Provide the (x, y) coordinate of the cell's center where the given text is located.  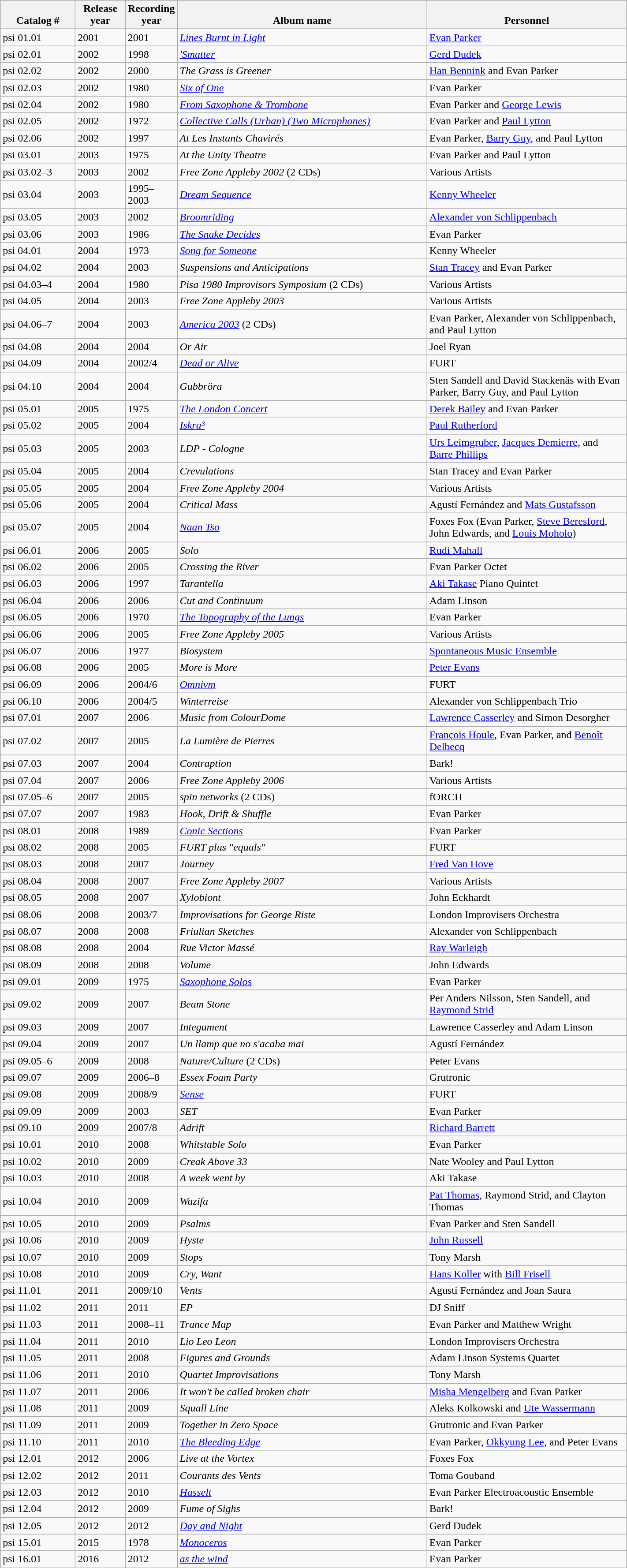
Lio Leo Leon (302, 1341)
Release year (101, 15)
Broomriding (302, 217)
Paul Rutherford (526, 426)
Collective Calls (Urban) (Two Microphones) (302, 121)
Tarantella (302, 584)
Adam Linson Systems Quartet (526, 1358)
Free Zone Appleby 2006 (302, 780)
psi 06.05 (38, 617)
Rudi Mahall (526, 550)
psi 05.05 (38, 488)
psi 11.10 (38, 1442)
John Russell (526, 1240)
psi 12.05 (38, 1526)
Personnel (526, 15)
Aki Takase (526, 1178)
Conic Sections (302, 830)
Biosystem (302, 651)
Integument (302, 1027)
Agustí Fernández (526, 1044)
Alexander von Schlippenbach Trio (526, 701)
psi 02.02 (38, 71)
2015 (101, 1542)
Fred Van Hove (526, 864)
1977 (151, 651)
psi 11.03 (38, 1324)
psi 08.07 (38, 931)
1973 (151, 251)
psi 04.06–7 (38, 324)
psi 06.06 (38, 634)
psi 08.05 (38, 898)
Dream Sequence (302, 194)
psi 10.01 (38, 1145)
Wazifa (302, 1201)
psi 04.05 (38, 301)
Free Zone Appleby 2007 (302, 881)
psi 11.04 (38, 1341)
psi 09.02 (38, 1004)
Richard Barrett (526, 1128)
2004/5 (151, 701)
Grutronic (526, 1077)
Pat Thomas, Raymond Strid, and Clayton Thomas (526, 1201)
psi 05.02 (38, 426)
Solo (302, 550)
psi 06.08 (38, 668)
psi 11.07 (38, 1391)
psi 08.04 (38, 881)
psi 06.04 (38, 601)
John Eckhardt (526, 898)
psi 11.01 (38, 1291)
2006–8 (151, 1077)
Hook, Drift & Shuffle (302, 814)
EP (302, 1307)
Journey (302, 864)
Saxophone Solos (302, 982)
psi 04.09 (38, 363)
Omnivm (302, 684)
2002/4 (151, 363)
Evan Parker, Barry Guy, and Paul Lytton (526, 138)
fORCH (526, 797)
Psalms (302, 1224)
psi 08.09 (38, 965)
DJ Sniff (526, 1307)
Per Anders Nilsson, Sten Sandell, and Raymond Strid (526, 1004)
Free Zone Appleby 2004 (302, 488)
Whitstable Solo (302, 1145)
Essex Foam Party (302, 1077)
psi 10.07 (38, 1257)
Spontaneous Music Ensemble (526, 651)
psi 09.08 (38, 1094)
psi 06.02 (38, 567)
Free Zone Appleby 2002 (2 CDs) (302, 172)
Lawrence Casserley and Adam Linson (526, 1027)
Cut and Continuum (302, 601)
Crevulations (302, 471)
Hasselt (302, 1492)
psi 04.08 (38, 347)
Pisa 1980 Improvisors Symposium (2 CDs) (302, 284)
as the wind (302, 1559)
psi 16.01 (38, 1559)
psi 08.08 (38, 948)
LDP - Cologne (302, 448)
Hyste (302, 1240)
Free Zone Appleby 2003 (302, 301)
America 2003 (2 CDs) (302, 324)
psi 07.03 (38, 763)
Nature/Culture (2 CDs) (302, 1060)
psi 05.04 (38, 471)
Evan Parker and Matthew Wright (526, 1324)
psi 01.01 (38, 37)
Cry, Want (302, 1274)
psi 02.01 (38, 54)
psi 02.03 (38, 88)
Music from ColourDome (302, 718)
The Grass is Greener (302, 71)
psi 09.01 (38, 982)
psi 10.03 (38, 1178)
Naan Tso (302, 527)
Together in Zero Space (302, 1425)
Un llamp que no s'acaba mai (302, 1044)
Squall Line (302, 1408)
La Lumière de Pierres (302, 741)
psi 10.04 (38, 1201)
psi 12.02 (38, 1475)
psi 06.10 (38, 701)
2009/10 (151, 1291)
Monoceros (302, 1542)
psi 06.01 (38, 550)
psi 09.03 (38, 1027)
psi 04.10 (38, 386)
2008/9 (151, 1094)
psi 10.08 (38, 1274)
Fume of Sighs (302, 1509)
psi 08.03 (38, 864)
2007/8 (151, 1128)
Live at the Vortex (302, 1459)
2008–11 (151, 1324)
Album name (302, 15)
Day and Night (302, 1526)
Sten Sandell and David Stackenäs with Evan Parker, Barry Guy, and Paul Lytton (526, 386)
Creak Above 33 (302, 1161)
Evan Parker Octet (526, 567)
psi 12.04 (38, 1509)
Hans Koller with Bill Frisell (526, 1274)
psi 11.05 (38, 1358)
psi 07.04 (38, 780)
Critical Mass (302, 504)
psi 07.02 (38, 741)
Han Bennink and Evan Parker (526, 71)
Suspensions and Anticipations (302, 268)
Song for Someone (302, 251)
Winterreise (302, 701)
Misha Mengelberg and Evan Parker (526, 1391)
psi 08.02 (38, 847)
psi 07.07 (38, 814)
psi 07.05–6 (38, 797)
psi 02.05 (38, 121)
2016 (101, 1559)
psi 09.04 (38, 1044)
Evan Parker and George Lewis (526, 105)
The Bleeding Edge (302, 1442)
FURT plus "equals" (302, 847)
More is More (302, 668)
Xylobiont (302, 898)
From Saxophone & Trombone (302, 105)
Friulian Sketches (302, 931)
psi 10.05 (38, 1224)
Agustí Fernández and Mats Gustafsson (526, 504)
Beam Stone (302, 1004)
It won't be called broken chair (302, 1391)
Evan Parker Electroacoustic Ensemble (526, 1492)
psi 04.03–4 (38, 284)
psi 12.01 (38, 1459)
Contraption (302, 763)
'Smatter (302, 54)
1983 (151, 814)
psi 06.03 (38, 584)
Recording year (151, 15)
Improvisations for George Riste (302, 915)
psi 03.01 (38, 155)
psi 04.02 (38, 268)
SET (302, 1111)
1978 (151, 1542)
psi 03.06 (38, 234)
Agustí Fernández and Joan Saura (526, 1291)
Foxes Fox (526, 1459)
1972 (151, 121)
Aleks Kolkowski and Ute Wassermann (526, 1408)
Iskra³ (302, 426)
1989 (151, 830)
Derek Bailey and Evan Parker (526, 409)
John Edwards (526, 965)
Volume (302, 965)
psi 02.04 (38, 105)
Urs Leimgruber, Jacques Demierre, and Barre Phillips (526, 448)
Toma Gouband (526, 1475)
Dead or Alive (302, 363)
Evan Parker and Sten Sandell (526, 1224)
psi 04.01 (38, 251)
2000 (151, 71)
psi 09.05–6 (38, 1060)
psi 15.01 (38, 1542)
A week went by (302, 1178)
psi 11.06 (38, 1374)
spin networks (2 CDs) (302, 797)
psi 09.07 (38, 1077)
1970 (151, 617)
2003/7 (151, 915)
psi 05.03 (38, 448)
psi 08.01 (38, 830)
psi 08.06 (38, 915)
Quartet Improvisations (302, 1374)
psi 09.10 (38, 1128)
The London Concert (302, 409)
Six of One (302, 88)
Lines Burnt in Light (302, 37)
psi 07.01 (38, 718)
Nate Wooley and Paul Lytton (526, 1161)
Foxes Fox (Evan Parker, Steve Beresford, John Edwards, and Louis Moholo) (526, 527)
Figures and Grounds (302, 1358)
1986 (151, 234)
The Snake Decides (302, 234)
Sense (302, 1094)
Vents (302, 1291)
Stops (302, 1257)
At the Unity Theatre (302, 155)
Gubbröra (302, 386)
Adam Linson (526, 601)
Free Zone Appleby 2005 (302, 634)
psi 12.03 (38, 1492)
psi 10.06 (38, 1240)
psi 11.09 (38, 1425)
2004/6 (151, 684)
psi 03.05 (38, 217)
psi 06.07 (38, 651)
Ray Warleigh (526, 948)
psi 10.02 (38, 1161)
psi 03.04 (38, 194)
Adrift (302, 1128)
Joel Ryan (526, 347)
Rue Victor Massé (302, 948)
psi 05.01 (38, 409)
At Les Instants Chavirés (302, 138)
psi 05.06 (38, 504)
Grutronic and Evan Parker (526, 1425)
1995–2003 (151, 194)
The Topography of the Lungs (302, 617)
Courants des Vents (302, 1475)
psi 05.07 (38, 527)
Catalog # (38, 15)
Trance Map (302, 1324)
François Houle, Evan Parker, and Benoît Delbecq (526, 741)
psi 11.02 (38, 1307)
Lawrence Casserley and Simon Desorgher (526, 718)
psi 11.08 (38, 1408)
psi 03.02–3 (38, 172)
psi 06.09 (38, 684)
1998 (151, 54)
psi 09.09 (38, 1111)
Evan Parker, Okkyung Lee, and Peter Evans (526, 1442)
psi 02.06 (38, 138)
Or Air (302, 347)
Aki Takase Piano Quintet (526, 584)
Crossing the River (302, 567)
Evan Parker, Alexander von Schlippenbach, and Paul Lytton (526, 324)
